Search for the cell housing the specified text and yield its [X, Y] center coordinate. 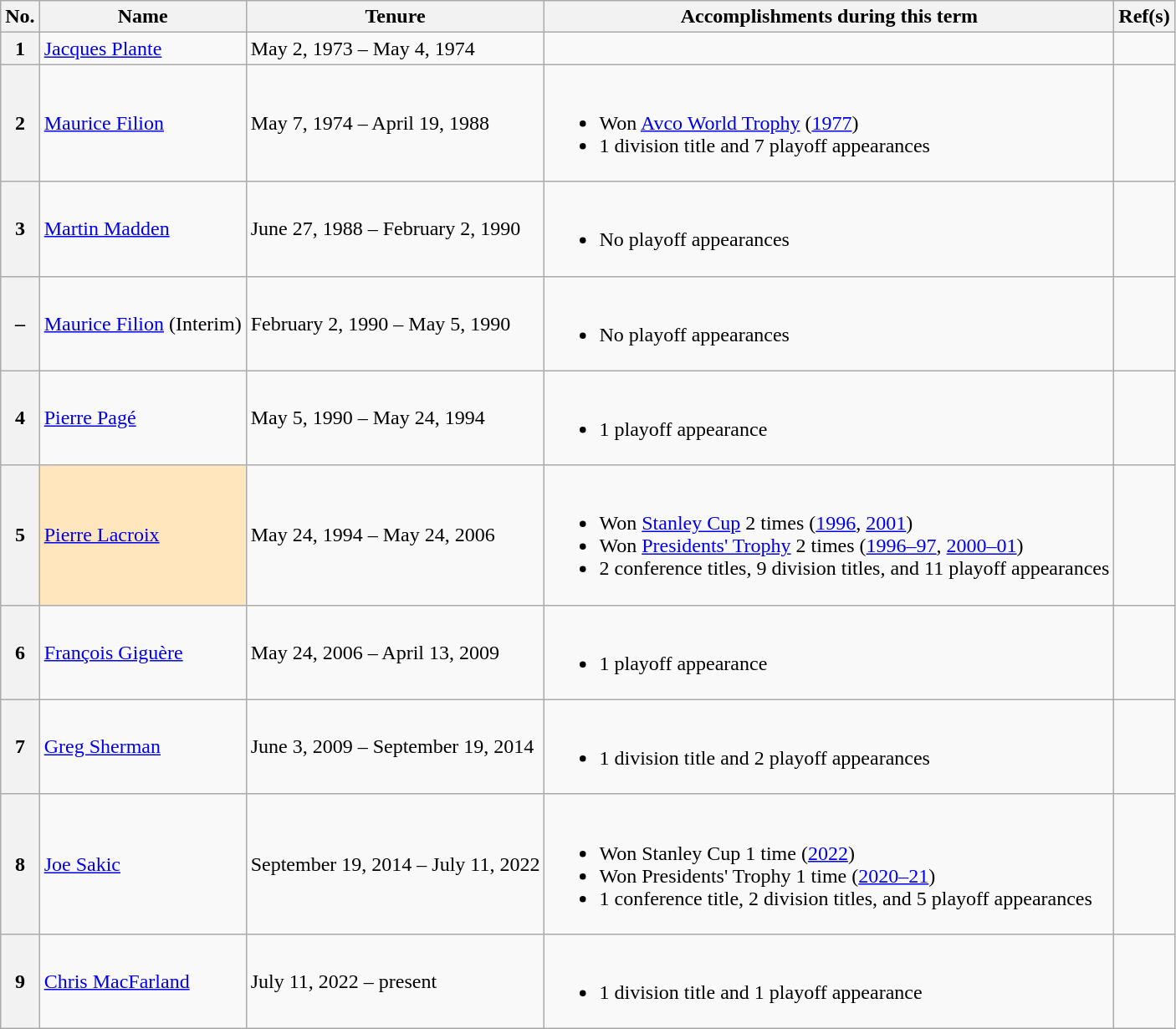
May 7, 1974 – April 19, 1988 [395, 123]
Pierre Pagé [142, 418]
May 24, 2006 – April 13, 2009 [395, 653]
3 [20, 229]
– [20, 323]
Ref(s) [1144, 17]
8 [20, 863]
9 [20, 980]
Name [142, 17]
2 [20, 123]
No. [20, 17]
Martin Madden [142, 229]
Maurice Filion [142, 123]
6 [20, 653]
1 [20, 49]
Maurice Filion (Interim) [142, 323]
Joe Sakic [142, 863]
1 division title and 1 playoff appearance [830, 980]
4 [20, 418]
May 5, 1990 – May 24, 1994 [395, 418]
5 [20, 535]
François Giguère [142, 653]
7 [20, 746]
Jacques Plante [142, 49]
May 24, 1994 – May 24, 2006 [395, 535]
1 division title and 2 playoff appearances [830, 746]
June 27, 1988 – February 2, 1990 [395, 229]
Chris MacFarland [142, 980]
Accomplishments during this term [830, 17]
May 2, 1973 – May 4, 1974 [395, 49]
Greg Sherman [142, 746]
February 2, 1990 – May 5, 1990 [395, 323]
Tenure [395, 17]
July 11, 2022 – present [395, 980]
Pierre Lacroix [142, 535]
June 3, 2009 – September 19, 2014 [395, 746]
September 19, 2014 – July 11, 2022 [395, 863]
Won Stanley Cup 1 time (2022)Won Presidents' Trophy 1 time (2020–21)1 conference title, 2 division titles, and 5 playoff appearances [830, 863]
Won Avco World Trophy (1977)1 division title and 7 playoff appearances [830, 123]
